Search for the cell housing the specified text and yield its (x, y) center coordinate. 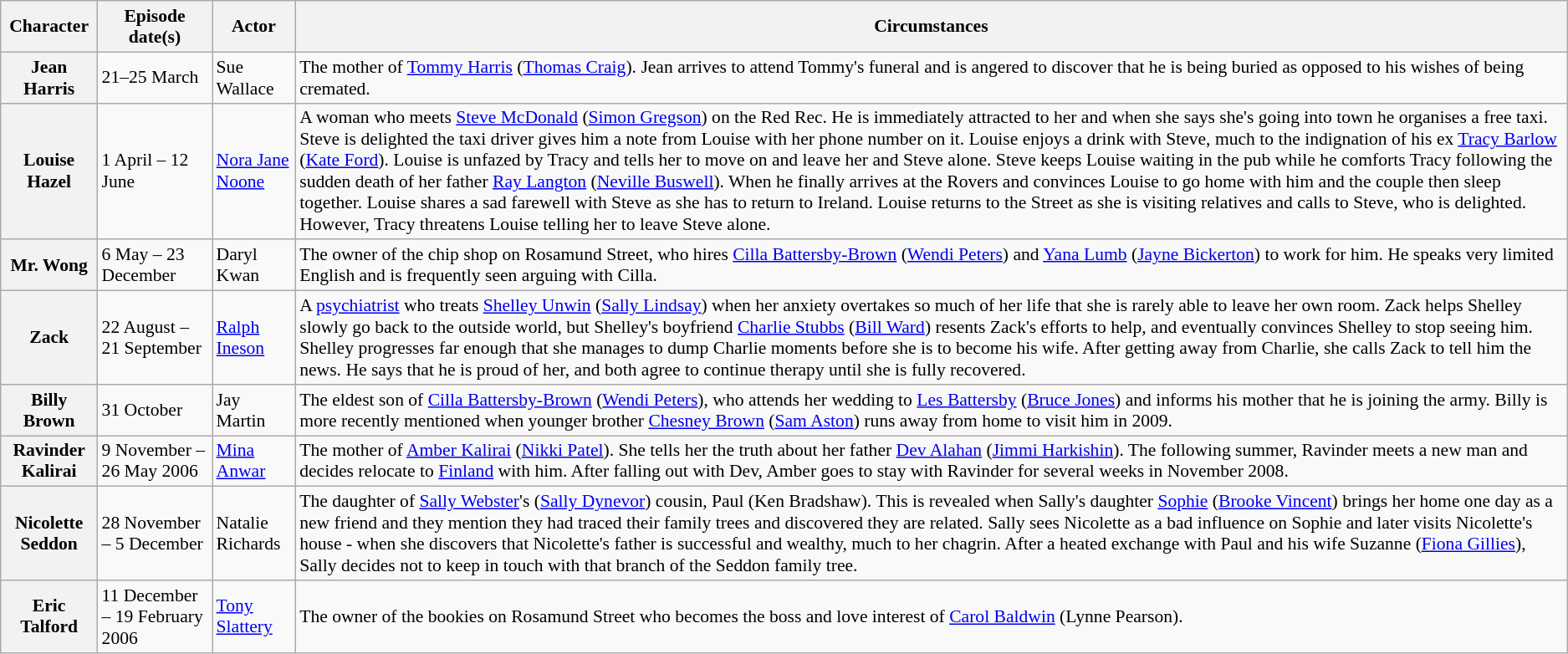
11 December – 19 February 2006 (156, 617)
28 November – 5 December (156, 534)
Ralph Ineson (254, 338)
Zack (49, 338)
Eric Talford (49, 617)
Jay Martin (254, 410)
Louise Hazel (49, 171)
6 May – 23 December (156, 266)
22 August – 21 September (156, 338)
Circumstances (931, 27)
Jean Harris (49, 77)
Ravinder Kalirai (49, 462)
The owner of the bookies on Rosamund Street who becomes the boss and love interest of Carol Baldwin (Lynne Pearson). (931, 617)
Sue Wallace (254, 77)
1 April – 12 June (156, 171)
9 November – 26 May 2006 (156, 462)
Tony Slattery (254, 617)
Billy Brown (49, 410)
Natalie Richards (254, 534)
Mr. Wong (49, 266)
31 October (156, 410)
Daryl Kwan (254, 266)
Mina Anwar (254, 462)
Nicolette Seddon (49, 534)
Nora Jane Noone (254, 171)
Character (49, 27)
21–25 March (156, 77)
Actor (254, 27)
Episode date(s) (156, 27)
